Locate the cell with the specified text and output its [X, Y] center coordinate. 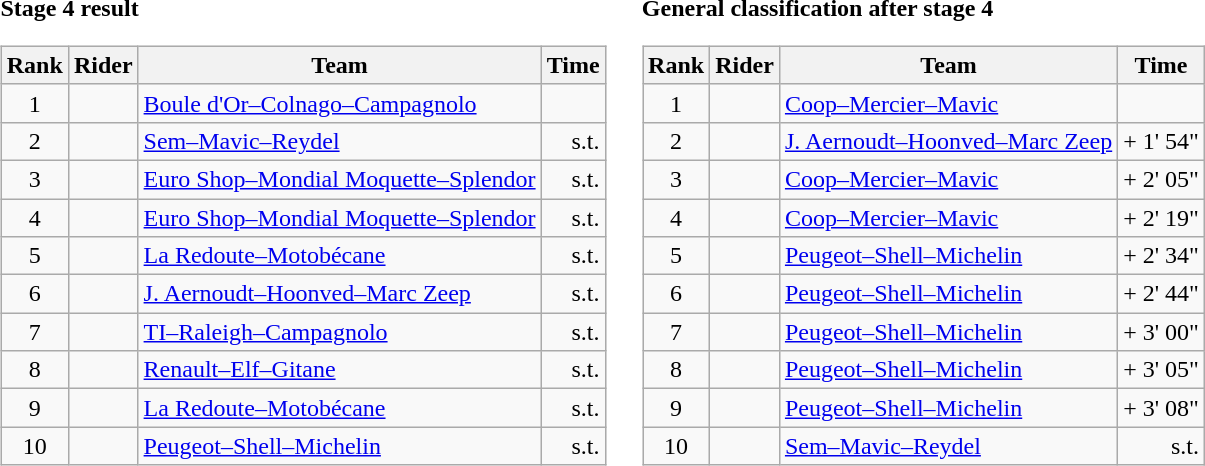
+ 3' 05" [1162, 370]
+ 3' 08" [1162, 408]
+ 3' 00" [1162, 332]
TI–Raleigh–Campagnolo [340, 332]
+ 1' 54" [1162, 141]
+ 2' 34" [1162, 256]
Renault–Elf–Gitane [340, 370]
+ 2' 19" [1162, 217]
+ 2' 05" [1162, 179]
+ 2' 44" [1162, 294]
Boule d'Or–Colnago–Campagnolo [340, 103]
